Find where the given text appears and provide that cell's center as (x, y) coordinate. 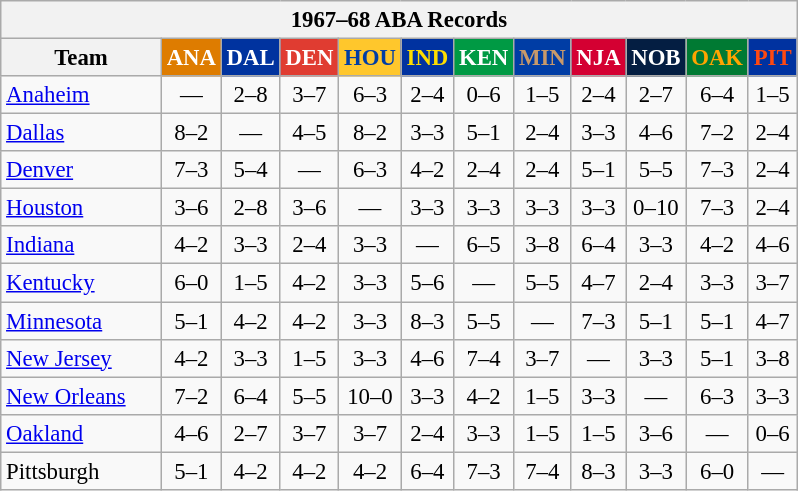
MIN (542, 58)
1967–68 ABA Records (399, 20)
OAK (718, 58)
Pittsburgh (82, 471)
IND (427, 58)
NOB (656, 58)
DAL (250, 58)
New Orleans (82, 396)
NJA (598, 58)
New Jersey (82, 358)
0–10 (656, 208)
Team (82, 58)
DEN (310, 58)
6–5 (484, 245)
Anaheim (82, 95)
5–6 (427, 283)
ANA (191, 58)
Minnesota (82, 321)
Indiana (82, 245)
KEN (484, 58)
Kentucky (82, 283)
Oakland (82, 433)
Dallas (82, 133)
PIT (772, 58)
4–5 (310, 133)
Denver (82, 170)
5–4 (250, 170)
HOU (370, 58)
Houston (82, 208)
10–0 (370, 396)
